For the text-containing cell, return its midpoint in [x, y] coordinate format. 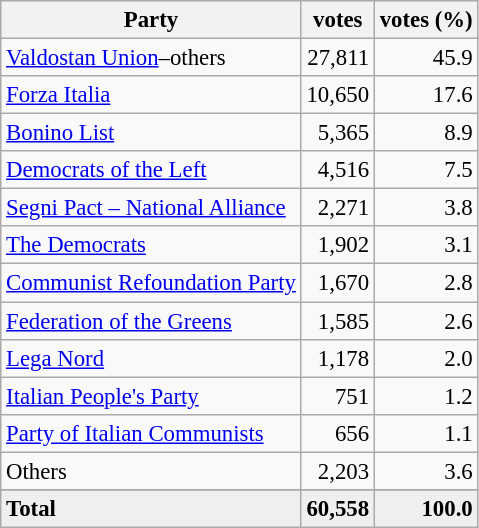
60,558 [338, 509]
1,585 [338, 321]
votes (%) [426, 20]
2,271 [338, 208]
Federation of the Greens [151, 321]
7.5 [426, 170]
Others [151, 471]
1,178 [338, 358]
The Democrats [151, 245]
10,650 [338, 95]
27,811 [338, 58]
8.9 [426, 133]
Party of Italian Communists [151, 433]
Valdostan Union–others [151, 58]
2.8 [426, 283]
3.6 [426, 471]
Forza Italia [151, 95]
4,516 [338, 170]
Democrats of the Left [151, 170]
1.1 [426, 433]
2.0 [426, 358]
656 [338, 433]
5,365 [338, 133]
3.1 [426, 245]
1,670 [338, 283]
Communist Refoundation Party [151, 283]
Lega Nord [151, 358]
Bonino List [151, 133]
2.6 [426, 321]
1.2 [426, 396]
751 [338, 396]
3.8 [426, 208]
100.0 [426, 509]
Segni Pact – National Alliance [151, 208]
votes [338, 20]
2,203 [338, 471]
17.6 [426, 95]
1,902 [338, 245]
Italian People's Party [151, 396]
Total [151, 509]
Party [151, 20]
45.9 [426, 58]
